Extract the [X, Y] coordinate from the center of the cell holding the provided text.  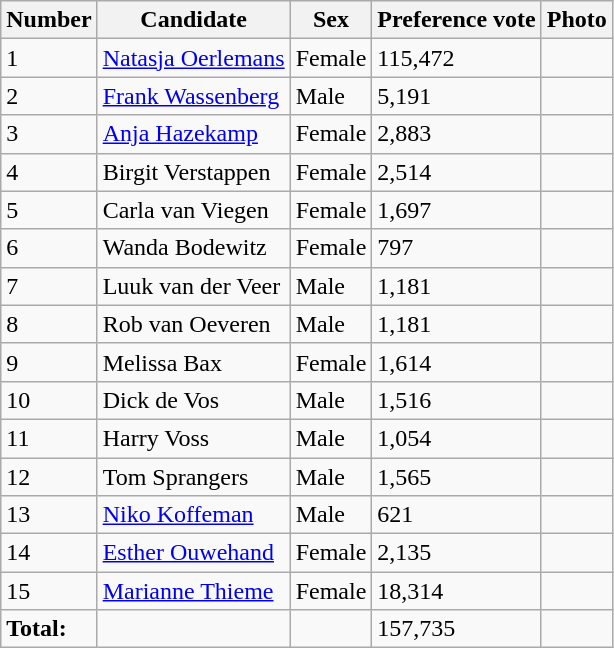
Harry Voss [194, 438]
5 [49, 210]
1 [49, 58]
Carla van Viegen [194, 210]
Preference vote [456, 20]
Esther Ouwehand [194, 553]
2 [49, 96]
2,135 [456, 553]
Marianne Thieme [194, 591]
1,697 [456, 210]
18,314 [456, 591]
115,472 [456, 58]
Melissa Bax [194, 362]
Anja Hazekamp [194, 134]
Birgit Verstappen [194, 172]
797 [456, 248]
Total: [49, 629]
12 [49, 477]
9 [49, 362]
621 [456, 515]
1,516 [456, 400]
10 [49, 400]
1,054 [456, 438]
Tom Sprangers [194, 477]
2,883 [456, 134]
11 [49, 438]
1,614 [456, 362]
Sex [331, 20]
4 [49, 172]
Number [49, 20]
Candidate [194, 20]
Rob van Oeveren [194, 324]
Luuk van der Veer [194, 286]
Wanda Bodewitz [194, 248]
Photo [576, 20]
5,191 [456, 96]
13 [49, 515]
15 [49, 591]
7 [49, 286]
Natasja Oerlemans [194, 58]
Niko Koffeman [194, 515]
Dick de Vos [194, 400]
8 [49, 324]
6 [49, 248]
2,514 [456, 172]
157,735 [456, 629]
Frank Wassenberg [194, 96]
3 [49, 134]
1,565 [456, 477]
14 [49, 553]
